Output the [x, y] coordinate of the center of the cell containing the given text.  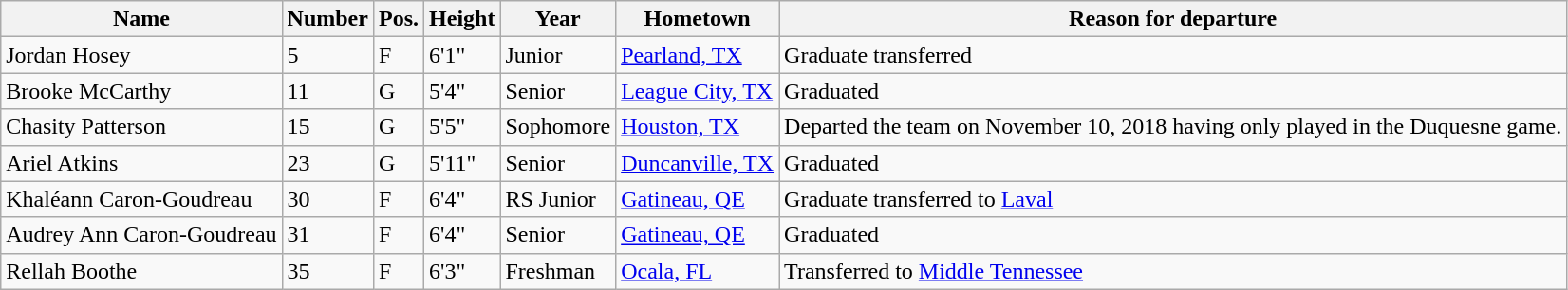
Departed the team on November 10, 2018 having only played in the Duquesne game. [1173, 127]
Pearland, TX [698, 55]
Houston, TX [698, 127]
5'4" [462, 91]
Ariel Atkins [141, 163]
11 [327, 91]
23 [327, 163]
Ocala, FL [698, 271]
Rellah Boothe [141, 271]
Sophomore [558, 127]
Year [558, 19]
Khaléann Caron-Goudreau [141, 199]
Hometown [698, 19]
Brooke McCarthy [141, 91]
Junior [558, 55]
RS Junior [558, 199]
Chasity Patterson [141, 127]
Audrey Ann Caron-Goudreau [141, 235]
Height [462, 19]
Transferred to Middle Tennessee [1173, 271]
Jordan Hosey [141, 55]
League City, TX [698, 91]
31 [327, 235]
Freshman [558, 271]
Number [327, 19]
Name [141, 19]
5'5" [462, 127]
5'11" [462, 163]
Graduate transferred [1173, 55]
5 [327, 55]
35 [327, 271]
6'1" [462, 55]
Reason for departure [1173, 19]
Pos. [399, 19]
Duncanville, TX [698, 163]
30 [327, 199]
6'3" [462, 271]
Graduate transferred to Laval [1173, 199]
15 [327, 127]
